Pinpoint the cell where the given text exists, returning its [X, Y] midpoint coordinate. 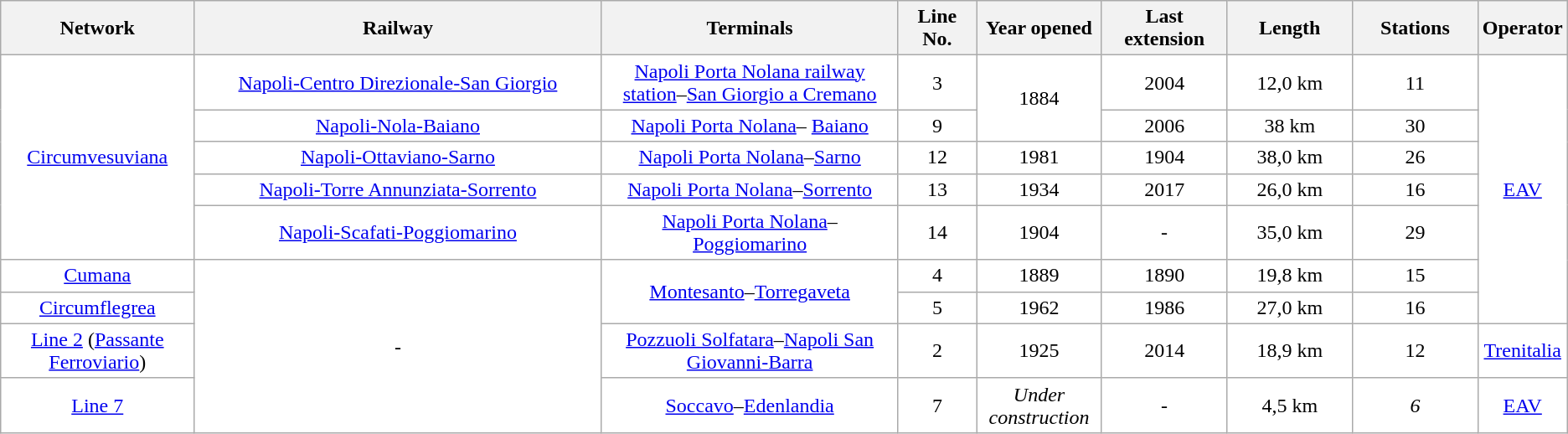
Pozzuoli Solfatara–Napoli San Giovanni-Barra [750, 350]
Circumflegrea [97, 307]
35,0 km [1290, 233]
Line No. [937, 28]
27,0 km [1290, 307]
Line 2 (Passante Ferroviario) [97, 350]
11 [1416, 82]
Stations [1416, 28]
Trenitalia [1523, 350]
15 [1416, 276]
2014 [1164, 350]
14 [937, 233]
Soccavo–Edenlandia [750, 406]
1981 [1039, 158]
1884 [1039, 99]
13 [937, 189]
5 [937, 307]
1934 [1039, 189]
1925 [1039, 350]
Napoli Porta Nolana–Poggiomarino [750, 233]
Year opened [1039, 28]
2006 [1164, 126]
Napoli-Centro Direzionale-San Giorgio [398, 82]
Under construction [1039, 406]
Napoli-Scafati-Poggiomarino [398, 233]
1986 [1164, 307]
Napoli Porta Nolana railway station–San Giorgio a Cremano [750, 82]
Montesanto–Torregaveta [750, 292]
1962 [1039, 307]
38 km [1290, 126]
Railway [398, 28]
Napoli Porta Nolana–Sorrento [750, 189]
38,0 km [1290, 158]
18,9 km [1290, 350]
6 [1416, 406]
3 [937, 82]
7 [937, 406]
Cumana [97, 276]
30 [1416, 126]
Terminals [750, 28]
19,8 km [1290, 276]
1890 [1164, 276]
Operator [1523, 28]
Network [97, 28]
Last extension [1164, 28]
Napoli-Ottaviano-Sarno [398, 158]
Napoli Porta Nolana–Sarno [750, 158]
Circumvesuviana [97, 158]
12,0 km [1290, 82]
2 [937, 350]
26 [1416, 158]
1889 [1039, 276]
26,0 km [1290, 189]
Napoli Porta Nolana– Baiano [750, 126]
2017 [1164, 189]
Length [1290, 28]
Napoli-Torre Annunziata-Sorrento [398, 189]
29 [1416, 233]
Napoli-Nola-Baiano [398, 126]
2004 [1164, 82]
4,5 km [1290, 406]
Line 7 [97, 406]
9 [937, 126]
4 [937, 276]
